Identify which cell holds the provided text, then report its (X, Y) central coordinate. 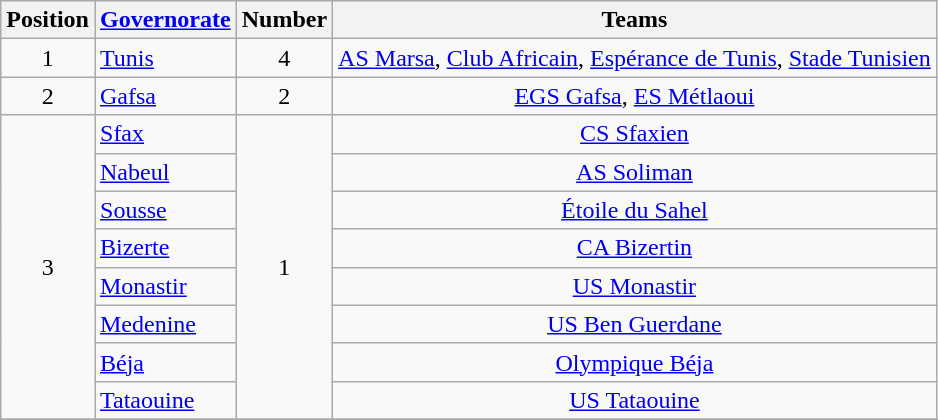
Béja (165, 362)
Olympique Béja (635, 362)
Gafsa (165, 96)
Sousse (165, 210)
Medenine (165, 324)
Teams (635, 20)
CA Bizertin (635, 248)
AS Soliman (635, 172)
Governorate (165, 20)
Bizerte (165, 248)
4 (284, 58)
Sfax (165, 134)
Tataouine (165, 400)
US Tataouine (635, 400)
Number (284, 20)
CS Sfaxien (635, 134)
Tunis (165, 58)
AS Marsa, Club Africain, Espérance de Tunis, Stade Tunisien (635, 58)
Nabeul (165, 172)
3 (48, 267)
US Monastir (635, 286)
Position (48, 20)
Monastir (165, 286)
Étoile du Sahel (635, 210)
EGS Gafsa, ES Métlaoui (635, 96)
US Ben Guerdane (635, 324)
